Locate the cell with the specified text and output its [x, y] center coordinate. 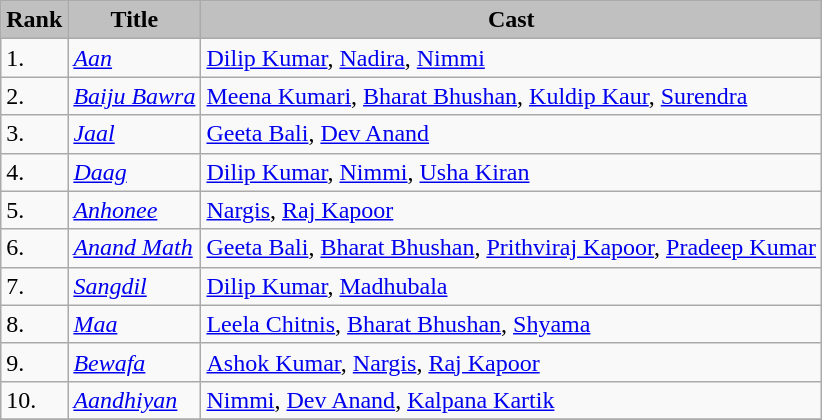
7. [34, 286]
Geeta Bali, Dev Anand [512, 134]
Bewafa [134, 362]
Geeta Bali, Bharat Bhushan, Prithviraj Kapoor, Pradeep Kumar [512, 248]
Nimmi, Dev Anand, Kalpana Kartik [512, 400]
Ashok Kumar, Nargis, Raj Kapoor [512, 362]
Dilip Kumar, Nimmi, Usha Kiran [512, 172]
Baiju Bawra [134, 96]
3. [34, 134]
Dilip Kumar, Madhubala [512, 286]
Meena Kumari, Bharat Bhushan, Kuldip Kaur, Surendra [512, 96]
Daag [134, 172]
8. [34, 324]
Rank [34, 20]
Leela Chitnis, Bharat Bhushan, Shyama [512, 324]
Maa [134, 324]
Sangdil [134, 286]
10. [34, 400]
Nargis, Raj Kapoor [512, 210]
Anhonee [134, 210]
2. [34, 96]
Anand Math [134, 248]
1. [34, 58]
Aandhiyan [134, 400]
4. [34, 172]
Jaal [134, 134]
Aan [134, 58]
9. [34, 362]
Dilip Kumar, Nadira, Nimmi [512, 58]
Title [134, 20]
Cast [512, 20]
5. [34, 210]
6. [34, 248]
